Identify which cell holds the provided text, then report its (X, Y) central coordinate. 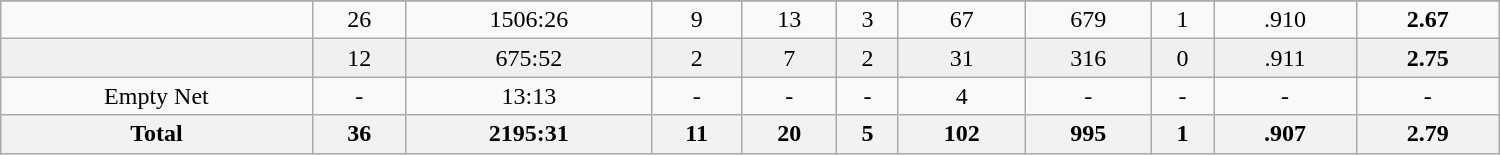
26 (359, 20)
3 (867, 20)
7 (789, 58)
675:52 (528, 58)
36 (359, 134)
12 (359, 58)
2.79 (1428, 134)
13:13 (528, 96)
11 (696, 134)
20 (789, 134)
Empty Net (156, 96)
679 (1088, 20)
.907 (1286, 134)
1506:26 (528, 20)
67 (962, 20)
13 (789, 20)
.911 (1286, 58)
0 (1183, 58)
2195:31 (528, 134)
2.75 (1428, 58)
Total (156, 134)
.910 (1286, 20)
2.67 (1428, 20)
4 (962, 96)
5 (867, 134)
316 (1088, 58)
31 (962, 58)
9 (696, 20)
995 (1088, 134)
102 (962, 134)
